Pinpoint the cell where the given text exists, returning its (X, Y) midpoint coordinate. 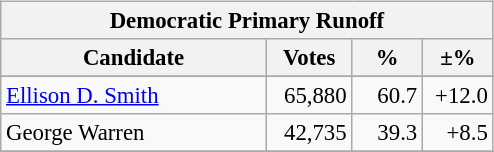
39.3 (388, 133)
+8.5 (458, 133)
±% (458, 58)
Ellison D. Smith (134, 96)
+12.0 (458, 96)
42,735 (309, 133)
Candidate (134, 58)
Votes (309, 58)
Democratic Primary Runoff (247, 21)
65,880 (309, 96)
60.7 (388, 96)
George Warren (134, 133)
% (388, 58)
